Pinpoint the cell where the given text exists, returning its [X, Y] midpoint coordinate. 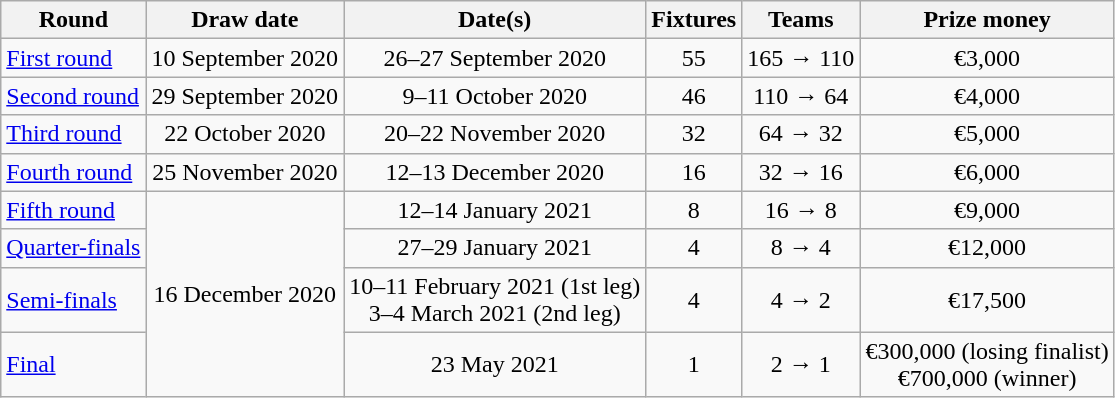
Prize money [987, 20]
€4,000 [987, 96]
16 → 8 [801, 210]
Date(s) [495, 20]
€6,000 [987, 172]
First round [74, 58]
55 [694, 58]
32 → 16 [801, 172]
20–22 November 2020 [495, 134]
Third round [74, 134]
€3,000 [987, 58]
110 → 64 [801, 96]
Second round [74, 96]
10–11 February 2021 (1st leg)3–4 March 2021 (2nd leg) [495, 300]
8 → 4 [801, 248]
€300,000 (losing finalist)€700,000 (winner) [987, 364]
1 [694, 364]
€17,500 [987, 300]
Quarter-finals [74, 248]
27–29 January 2021 [495, 248]
10 September 2020 [245, 58]
4 → 2 [801, 300]
Fixtures [694, 20]
Semi-finals [74, 300]
22 October 2020 [245, 134]
165 → 110 [801, 58]
€9,000 [987, 210]
25 November 2020 [245, 172]
64 → 32 [801, 134]
Draw date [245, 20]
46 [694, 96]
8 [694, 210]
2 → 1 [801, 364]
Fifth round [74, 210]
29 September 2020 [245, 96]
€5,000 [987, 134]
Final [74, 364]
12–13 December 2020 [495, 172]
12–14 January 2021 [495, 210]
26–27 September 2020 [495, 58]
€12,000 [987, 248]
16 December 2020 [245, 294]
32 [694, 134]
Round [74, 20]
16 [694, 172]
Fourth round [74, 172]
23 May 2021 [495, 364]
9–11 October 2020 [495, 96]
Teams [801, 20]
